Detect which cell encompasses the target text, then output its (X, Y) center coordinate. 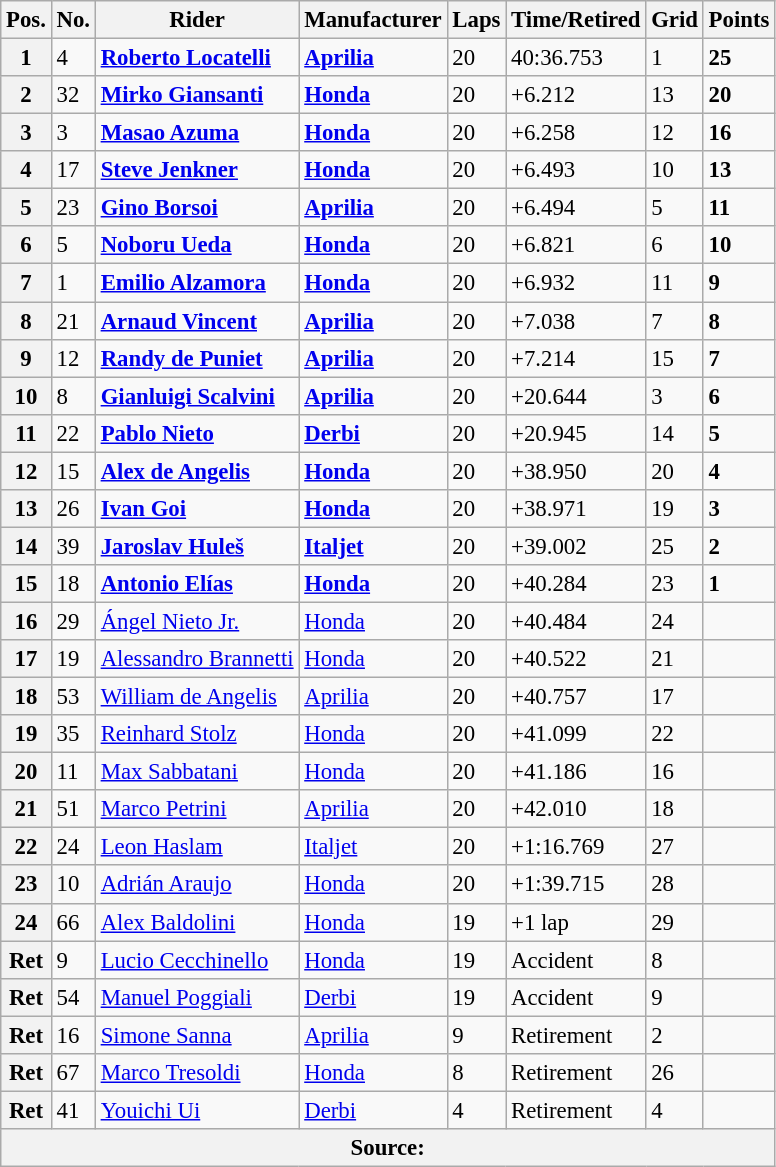
28 (674, 885)
+39.002 (576, 546)
66 (73, 922)
Emilio Alzamora (197, 283)
+40.284 (576, 584)
Youichi Ui (197, 1110)
51 (73, 809)
Roberto Locatelli (197, 58)
Reinhard Stolz (197, 734)
+6.258 (576, 133)
Masao Azuma (197, 133)
Manuel Poggiali (197, 997)
Max Sabbatani (197, 772)
+6.212 (576, 95)
Alessandro Brannetti (197, 659)
Alex Baldolini (197, 922)
Noboru Ueda (197, 245)
67 (73, 1073)
Jaroslav Huleš (197, 546)
+41.099 (576, 734)
Pos. (26, 20)
+40.757 (576, 697)
Gianluigi Scalvini (197, 396)
+42.010 (576, 809)
54 (73, 997)
Steve Jenkner (197, 170)
53 (73, 697)
Ivan Goi (197, 509)
Marco Tresoldi (197, 1073)
40:36.753 (576, 58)
Manufacturer (373, 20)
+1:16.769 (576, 847)
+6.821 (576, 245)
Pablo Nieto (197, 433)
39 (73, 546)
+40.522 (576, 659)
Alex de Angelis (197, 471)
Ángel Nieto Jr. (197, 621)
+6.493 (576, 170)
+1:39.715 (576, 885)
Time/Retired (576, 20)
Gino Borsoi (197, 208)
35 (73, 734)
Antonio Elías (197, 584)
+6.932 (576, 283)
+20.644 (576, 396)
Marco Petrini (197, 809)
Grid (674, 20)
Randy de Puniet (197, 358)
+38.950 (576, 471)
+7.038 (576, 321)
41 (73, 1110)
Points (738, 20)
Arnaud Vincent (197, 321)
Adrián Araujo (197, 885)
Simone Sanna (197, 1035)
Leon Haslam (197, 847)
Lucio Cecchinello (197, 960)
Mirko Giansanti (197, 95)
+41.186 (576, 772)
No. (73, 20)
+20.945 (576, 433)
+40.484 (576, 621)
Source: (388, 1148)
+6.494 (576, 208)
Rider (197, 20)
+7.214 (576, 358)
+1 lap (576, 922)
32 (73, 95)
27 (674, 847)
+38.971 (576, 509)
William de Angelis (197, 697)
Laps (476, 20)
